Scan for the cell matching the given text and deliver its (X, Y) coordinate at center. 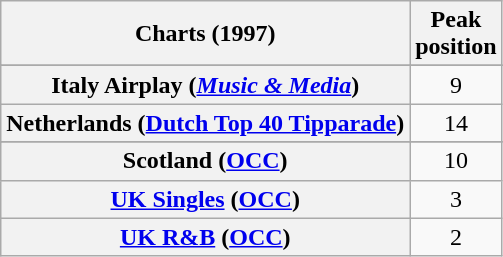
10 (456, 161)
UK Singles (OCC) (206, 199)
Italy Airplay (Music & Media) (206, 85)
Netherlands (Dutch Top 40 Tipparade) (206, 123)
Charts (1997) (206, 34)
9 (456, 85)
14 (456, 123)
UK R&B (OCC) (206, 237)
2 (456, 237)
Scotland (OCC) (206, 161)
3 (456, 199)
Peakposition (456, 34)
